Provide the (x, y) coordinate of the cell's center where the given text is located.  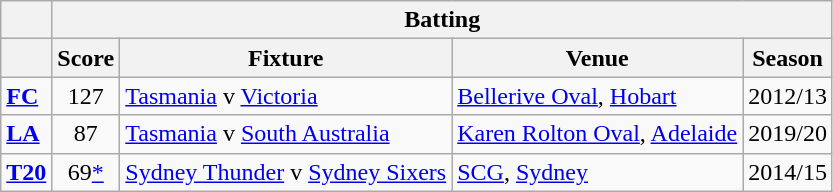
2014/15 (788, 172)
Tasmania v Victoria (286, 96)
127 (86, 96)
Batting (442, 20)
Bellerive Oval, Hobart (598, 96)
FC (26, 96)
Score (86, 58)
SCG, Sydney (598, 172)
Tasmania v South Australia (286, 134)
69* (86, 172)
Venue (598, 58)
LA (26, 134)
Season (788, 58)
87 (86, 134)
Karen Rolton Oval, Adelaide (598, 134)
2019/20 (788, 134)
Sydney Thunder v Sydney Sixers (286, 172)
Fixture (286, 58)
2012/13 (788, 96)
T20 (26, 172)
